Output the [x, y] coordinate of the center of the cell containing the given text.  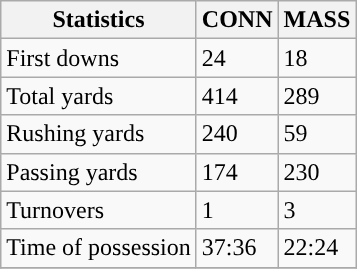
MASS [317, 20]
414 [237, 96]
230 [317, 172]
Turnovers [99, 210]
1 [237, 210]
3 [317, 210]
Total yards [99, 96]
22:24 [317, 248]
CONN [237, 20]
Passing yards [99, 172]
174 [237, 172]
240 [237, 134]
24 [237, 58]
Rushing yards [99, 134]
289 [317, 96]
Statistics [99, 20]
59 [317, 134]
Time of possession [99, 248]
First downs [99, 58]
18 [317, 58]
37:36 [237, 248]
